Return (X, Y) of the center of cell containing provided text 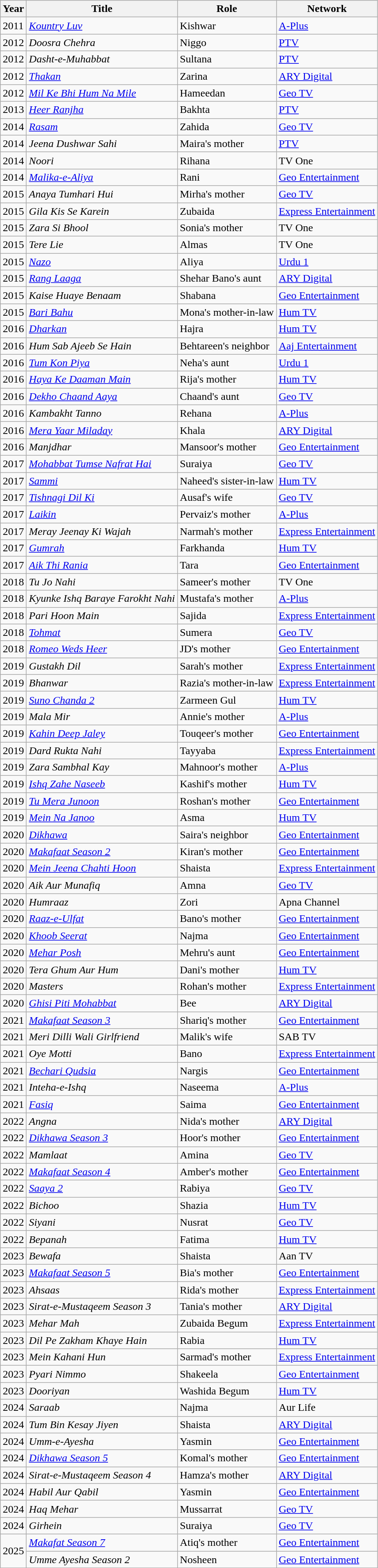
Tara (227, 565)
Sarah's mother (227, 666)
Kambakht Tanno (102, 413)
Naheed's sister-in-law (227, 480)
Hamza's mother (227, 1475)
Roshan's mother (227, 801)
Annie's mother (227, 716)
Washida Begum (227, 1391)
Saira's neighbor (227, 835)
Hum Sab Ajeeb Se Hain (102, 346)
Razia's mother-in-law (227, 683)
Sammi (102, 480)
Humraaz (102, 902)
Hoor's mother (227, 1138)
Zara Sambhal Kay (102, 767)
Dikhawa (102, 835)
JD's mother (227, 649)
Zara Si Bhool (102, 228)
Ishq Zahe Naseeb (102, 784)
Fatima (227, 1239)
Pyari Nimmo (102, 1374)
Rohan's mother (227, 986)
Network (327, 9)
Sumera (227, 632)
Maira's mother (227, 143)
Ausaf's wife (227, 498)
Aur Life (327, 1408)
Mansoor's mother (227, 447)
Angna (102, 1121)
Tania's mother (227, 1307)
Asma (227, 818)
Umme Ayesha Season 2 (102, 1559)
Komal's mother (227, 1458)
Bari Bahu (102, 312)
Shariq's mother (227, 1020)
Jeena Dushwar Sahi (102, 143)
Sonia's mother (227, 228)
Mussarrat (227, 1509)
Rida's mother (227, 1290)
Bano's mother (227, 919)
Zarmeen Gul (227, 700)
Mehar Posh (102, 952)
Role (227, 9)
Behtareen's neighbor (227, 346)
Umm-e-Ayesha (102, 1441)
Bia's mother (227, 1273)
Touqeer's mother (227, 733)
Tishnagi Dil Ki (102, 498)
Bichoo (102, 1205)
Nosheen (227, 1559)
Tum Bin Kesay Jiyen (102, 1425)
Masters (102, 986)
Habil Aur Qabil (102, 1492)
Dikhawa Season 3 (102, 1138)
Sirat-e-Mustaqeem Season 3 (102, 1307)
Suno Chanda 2 (102, 700)
Malik's wife (227, 1037)
Aik Aur Munafiq (102, 885)
Aaj Entertainment (327, 346)
Dooriyan (102, 1391)
Romeo Weds Heer (102, 649)
Sultana (227, 59)
Bechari Qudsia (102, 1071)
Kahin Deep Jaley (102, 733)
Kaise Huaye Benaam (102, 295)
Makafaat Season 5 (102, 1273)
Hajra (227, 329)
Aik Thi Rania (102, 565)
2011 (13, 26)
Niggo (227, 43)
Gumrah (102, 548)
Kishwar (227, 26)
Rehana (227, 413)
Laikin (102, 515)
Mehar Mah (102, 1324)
Tum Kon Piya (102, 363)
Ghisi Piti Mohabbat (102, 1003)
Kyunke Ishq Baraye Farokht Nahi (102, 599)
Zahida (227, 127)
Raaz-e-Ulfat (102, 919)
Saraab (102, 1408)
Kashif's mother (227, 784)
Gustakh Dil (102, 666)
Mirha's mother (227, 194)
Kountry Luv (102, 26)
Nazo (102, 262)
2025 (13, 1551)
Shabana (227, 295)
Makafaat Season 4 (102, 1172)
Mamlaat (102, 1155)
SAB TV (327, 1037)
Bewafa (102, 1256)
Zori (227, 902)
Tohmat (102, 632)
Mahnoor's mother (227, 767)
Almas (227, 245)
Tu Jo Nahi (102, 582)
Mera Yaar Miladay (102, 430)
Dikhawa Season 5 (102, 1458)
Aliya (227, 262)
Malika-e-Aliya (102, 177)
Zubaida Begum (227, 1324)
Haya Ke Daaman Main (102, 379)
Haq Mehar (102, 1509)
Fasiq (102, 1104)
Narmah's mother (227, 531)
Bakhta (227, 110)
Dharkan (102, 329)
Sarmad's mother (227, 1357)
Mil Ke Bhi Hum Na Mile (102, 93)
Manjdhar (102, 447)
Amna (227, 885)
Chaand's aunt (227, 396)
Nida's mother (227, 1121)
Noori (102, 160)
Girhein (102, 1525)
Meri Dilli Wali Girlfriend (102, 1037)
Heer Ranjha (102, 110)
Khoob Seerat (102, 936)
Rija's mother (227, 379)
Mala Mir (102, 716)
Amber's mother (227, 1172)
Makafaat Season 2 (102, 852)
Naseema (227, 1088)
Bano (227, 1054)
Rang Laaga (102, 279)
Makafat Season 7 (102, 1542)
Inteha-e-Ishq (102, 1088)
Dani's mother (227, 969)
Mustafa's mother (227, 599)
Makafaat Season 3 (102, 1020)
Anaya Tumhari Hui (102, 194)
Amina (227, 1155)
Aan TV (327, 1256)
Shehar Bano's aunt (227, 279)
Rani (227, 177)
Rasam (102, 127)
Mehru's aunt (227, 952)
Saima (227, 1104)
Apna Channel (327, 902)
Shazia (227, 1205)
Shakeela (227, 1374)
Oye Motti (102, 1054)
Mein Na Janoo (102, 818)
Tere Lie (102, 245)
Dekho Chaand Aaya (102, 396)
Dasht-e-Muhabbat (102, 59)
Bepanah (102, 1239)
Pervaiz's mother (227, 515)
Saaya 2 (102, 1189)
Dil Pe Zakham Khaye Hain (102, 1340)
Thakan (102, 76)
Zarina (227, 76)
Sameer's mother (227, 582)
Farkhanda (227, 548)
Mona's mother-in-law (227, 312)
2013 (13, 110)
Tera Ghum Aur Hum (102, 969)
Dard Rukta Nahi (102, 751)
Doosra Chehra (102, 43)
Sajida (227, 616)
Kiran's mother (227, 852)
Tayyaba (227, 751)
Mein Jeena Chahti Hoon (102, 868)
Mohabbat Tumse Nafrat Hai (102, 464)
Tu Mera Junoon (102, 801)
Rabiya (227, 1189)
Hameedan (227, 93)
Mein Kahani Hun (102, 1357)
Atiq's mother (227, 1542)
Rihana (227, 160)
Ahsaas (102, 1290)
Nusrat (227, 1222)
Title (102, 9)
Bee (227, 1003)
Neha's aunt (227, 363)
Pari Hoon Main (102, 616)
Zubaida (227, 211)
Year (13, 9)
Nargis (227, 1071)
Rabia (227, 1340)
Bhanwar (102, 683)
Siyani (102, 1222)
Khala (227, 430)
Sirat-e-Mustaqeem Season 4 (102, 1475)
Meray Jeenay Ki Wajah (102, 531)
Gila Kis Se Karein (102, 211)
